Output the (X, Y) coordinate of the center of the cell containing the given text.  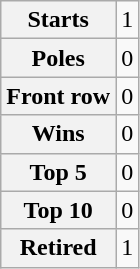
Wins (58, 134)
Top 10 (58, 210)
Starts (58, 20)
Poles (58, 58)
Retired (58, 248)
Front row (58, 96)
Top 5 (58, 172)
